Find where the given text appears and provide that cell's center as (x, y) coordinate. 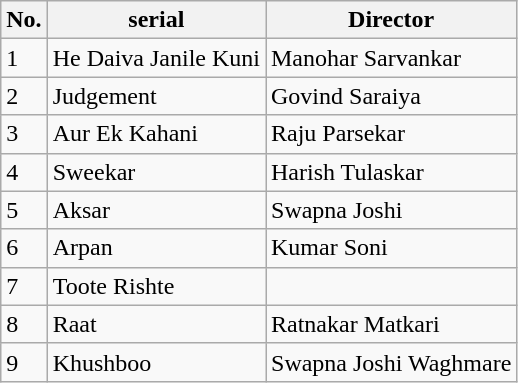
Harish Tulaskar (392, 172)
Judgement (156, 96)
Swapna Joshi (392, 210)
3 (24, 134)
1 (24, 58)
Swapna Joshi Waghmare (392, 362)
Ratnakar Matkari (392, 324)
serial (156, 20)
No. (24, 20)
Aksar (156, 210)
7 (24, 286)
Aur Ek Kahani (156, 134)
Govind Saraiya (392, 96)
2 (24, 96)
Director (392, 20)
9 (24, 362)
Arpan (156, 248)
5 (24, 210)
Khushboo (156, 362)
Manohar Sarvankar (392, 58)
Toote Rishte (156, 286)
4 (24, 172)
He Daiva Janile Kuni (156, 58)
6 (24, 248)
8 (24, 324)
Raat (156, 324)
Sweekar (156, 172)
Kumar Soni (392, 248)
Raju Parsekar (392, 134)
